Output the [X, Y] coordinate of the center of the cell containing the given text.  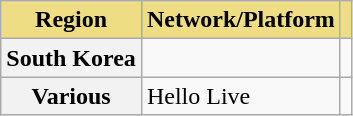
South Korea [72, 58]
Network/Platform [240, 20]
Hello Live [240, 96]
Region [72, 20]
Various [72, 96]
